Capture the cell that displays the provided text and extract its (x, y) central coordinate. 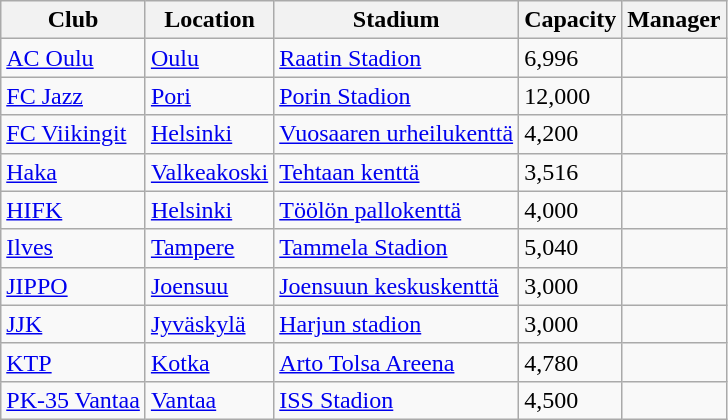
Jyväskylä (209, 324)
Pori (209, 96)
6,996 (570, 58)
3,516 (570, 172)
Haka (74, 172)
Vantaa (209, 400)
Joensuun keskuskenttä (396, 286)
HIFK (74, 210)
JJK (74, 324)
Harjun stadion (396, 324)
4,780 (570, 362)
4,000 (570, 210)
Raatin Stadion (396, 58)
12,000 (570, 96)
4,500 (570, 400)
Manager (674, 20)
Oulu (209, 58)
Club (74, 20)
FC Jazz (74, 96)
Capacity (570, 20)
Joensuu (209, 286)
Location (209, 20)
ISS Stadion (396, 400)
Töölön pallokenttä (396, 210)
Valkeakoski (209, 172)
AC Oulu (74, 58)
4,200 (570, 134)
5,040 (570, 248)
Vuosaaren urheilukenttä (396, 134)
Ilves (74, 248)
JIPPO (74, 286)
Stadium (396, 20)
PK-35 Vantaa (74, 400)
FC Viikingit (74, 134)
Tehtaan kenttä (396, 172)
KTP (74, 362)
Arto Tolsa Areena (396, 362)
Porin Stadion (396, 96)
Kotka (209, 362)
Tampere (209, 248)
Tammela Stadion (396, 248)
